Return [X, Y] of the center of cell containing provided text 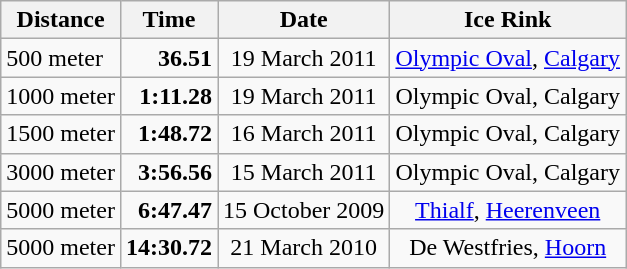
Distance [61, 20]
Date [304, 20]
500 meter [61, 58]
3000 meter [61, 172]
Time [168, 20]
21 March 2010 [304, 248]
1500 meter [61, 134]
6:47.47 [168, 210]
14:30.72 [168, 248]
1:11.28 [168, 96]
3:56.56 [168, 172]
Ice Rink [508, 20]
1000 meter [61, 96]
36.51 [168, 58]
15 March 2011 [304, 172]
Thialf, Heerenveen [508, 210]
15 October 2009 [304, 210]
De Westfries, Hoorn [508, 248]
1:48.72 [168, 134]
16 March 2011 [304, 134]
